Output the [X, Y] coordinate of the center of the cell containing the given text.  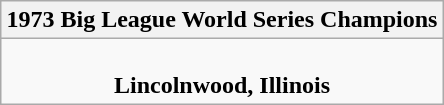
Lincolnwood, Illinois [222, 72]
1973 Big League World Series Champions [222, 20]
